Output the [X, Y] coordinate of the center of the cell containing the given text.  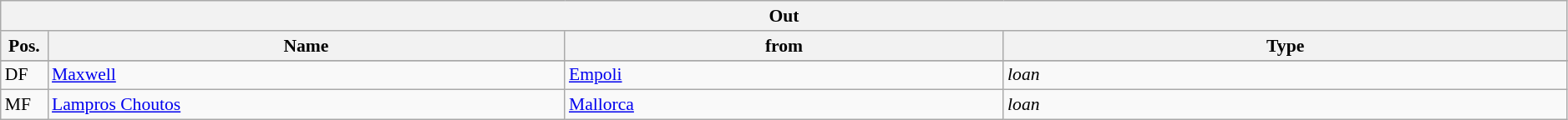
Mallorca [784, 105]
Lampros Choutos [306, 105]
Out [784, 16]
Maxwell [306, 75]
Type [1285, 46]
Pos. [24, 46]
DF [24, 75]
MF [24, 105]
from [784, 46]
Name [306, 46]
Empoli [784, 75]
